Return the [X, Y] coordinate for the center point of the cell that contains the specified text.  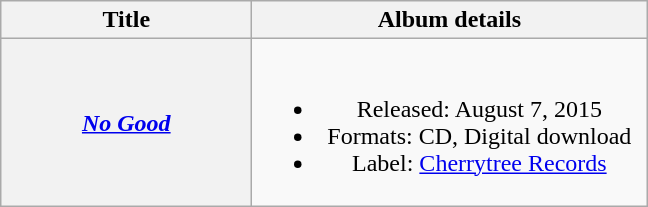
Album details [450, 20]
Title [126, 20]
No Good [126, 122]
Released: August 7, 2015Formats: CD, Digital downloadLabel: Cherrytree Records [450, 122]
